Determine the [X, Y] coordinate at the center of the cell enclosing the given text.  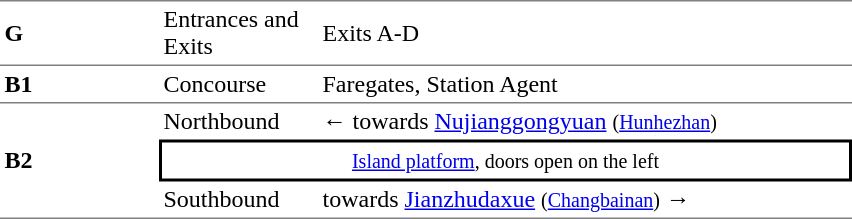
Concourse [238, 85]
Entrances and Exits [238, 33]
G [80, 33]
Northbound [238, 122]
B1 [80, 85]
Exits A-D [585, 33]
Faregates, Station Agent [585, 85]
← towards Nujianggongyuan (Hunhezhan) [585, 122]
Island platform, doors open on the left [506, 161]
